Pinpoint the cell where the given text exists, returning its (x, y) midpoint coordinate. 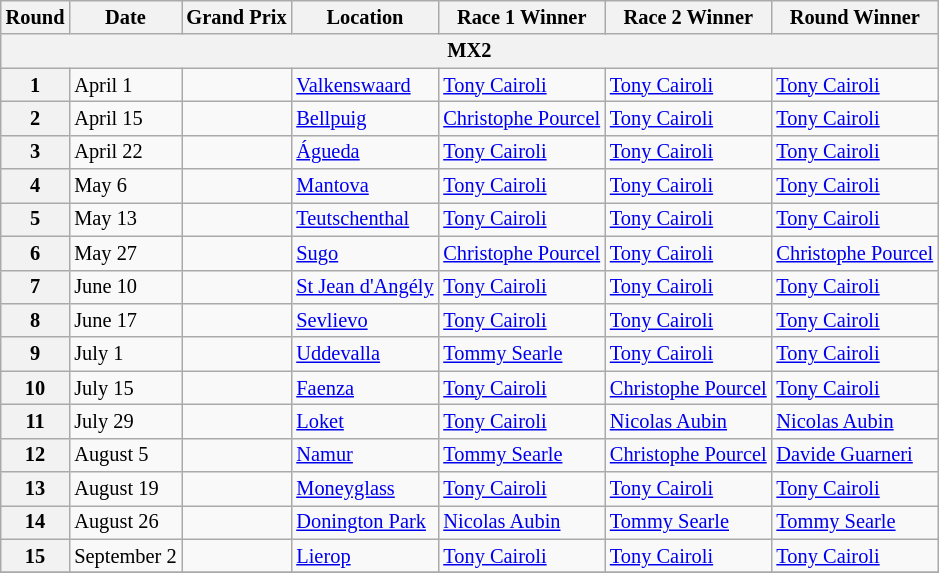
May 6 (125, 186)
May 27 (125, 253)
14 (36, 522)
July 1 (125, 354)
15 (36, 556)
Grand Prix (237, 17)
11 (36, 421)
August 5 (125, 455)
July 15 (125, 388)
Faenza (364, 388)
April 1 (125, 85)
9 (36, 354)
May 13 (125, 219)
August 26 (125, 522)
10 (36, 388)
2 (36, 118)
Donington Park (364, 522)
6 (36, 253)
Moneyglass (364, 489)
April 15 (125, 118)
13 (36, 489)
5 (36, 219)
1 (36, 85)
MX2 (470, 51)
Round (36, 17)
Bellpuig (364, 118)
St Jean d'Angély (364, 287)
Loket (364, 421)
7 (36, 287)
3 (36, 152)
September 2 (125, 556)
Date (125, 17)
Round Winner (856, 17)
April 22 (125, 152)
Mantova (364, 186)
Namur (364, 455)
June 10 (125, 287)
Davide Guarneri (856, 455)
Sugo (364, 253)
Teutschenthal (364, 219)
8 (36, 320)
Race 2 Winner (688, 17)
Sevlievo (364, 320)
August 19 (125, 489)
June 17 (125, 320)
Uddevalla (364, 354)
Race 1 Winner (522, 17)
Águeda (364, 152)
4 (36, 186)
Valkenswaard (364, 85)
Lierop (364, 556)
July 29 (125, 421)
Location (364, 17)
12 (36, 455)
